Scan for the cell matching the given text and deliver its (x, y) coordinate at center. 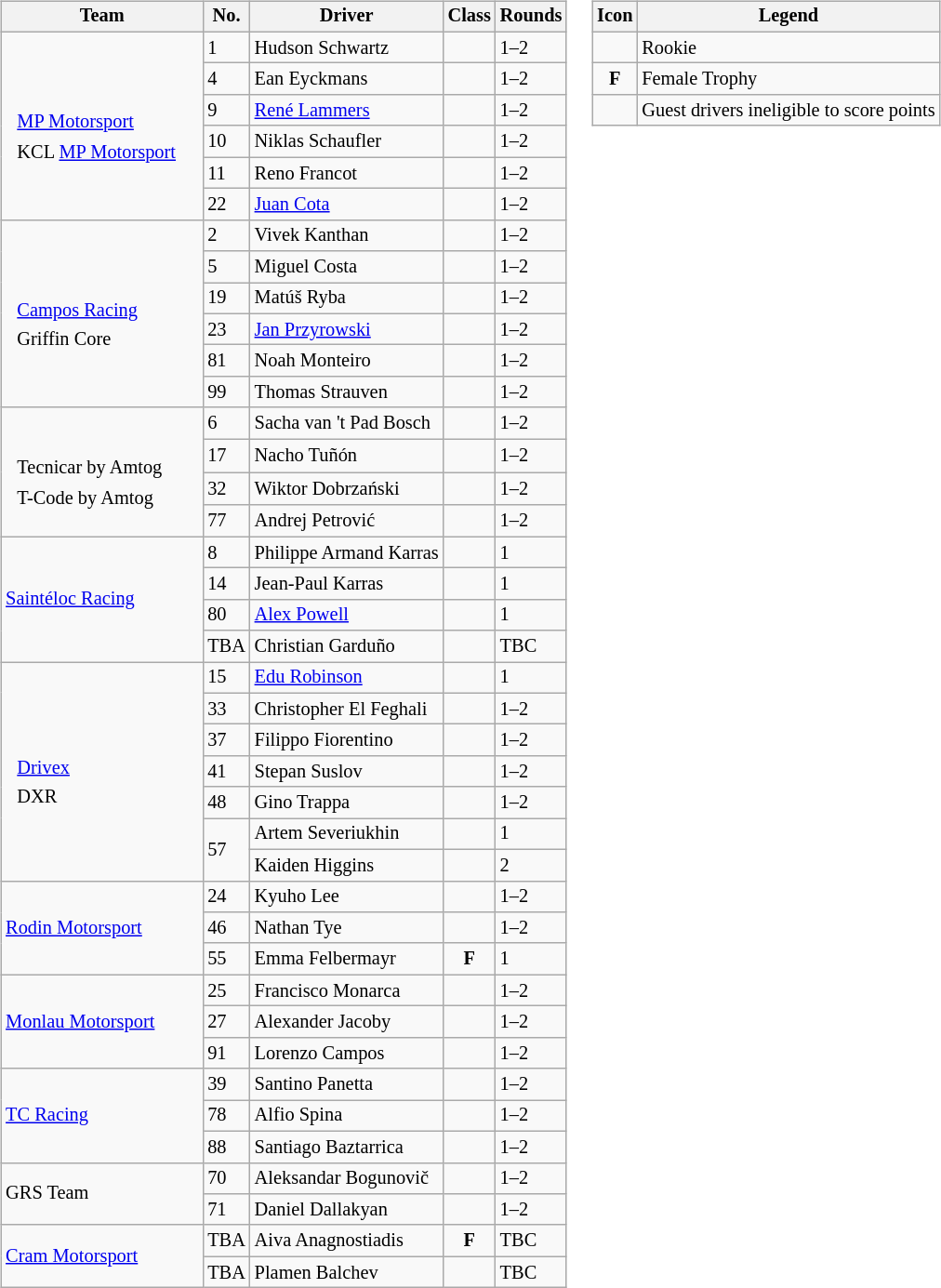
10 (226, 141)
Griffin Core (77, 339)
Christopher El Feghali (347, 709)
Thomas Strauven (347, 392)
Nathan Tye (347, 928)
88 (226, 1147)
46 (226, 928)
24 (226, 896)
Plamen Balchev (347, 1272)
4 (226, 79)
Kyuho Lee (347, 896)
Tecnicar by Amtog (89, 468)
9 (226, 111)
Gino Trappa (347, 803)
MP Motorsport KCL MP Motorsport (102, 126)
11 (226, 173)
Francisco Monarca (347, 990)
Stepan Suslov (347, 772)
Rookie (789, 47)
32 (226, 489)
81 (226, 361)
17 (226, 456)
Kaiden Higgins (347, 865)
39 (226, 1084)
37 (226, 740)
14 (226, 584)
Tecnicar by Amtog T-Code by Amtog (102, 472)
27 (226, 1022)
Noah Monteiro (347, 361)
77 (226, 521)
Matúš Ryba (347, 299)
57 (226, 850)
Legend (789, 17)
Guest drivers ineligible to score points (789, 111)
KCL MP Motorsport (97, 152)
15 (226, 678)
Ean Eyckmans (347, 79)
Class (470, 17)
71 (226, 1210)
Campos Racing (77, 310)
91 (226, 1053)
55 (226, 959)
Nacho Tuñón (347, 456)
Drivex (43, 767)
Rodin Motorsport (102, 928)
25 (226, 990)
6 (226, 424)
Daniel Dallakyan (347, 1210)
Saintéloc Racing (102, 599)
Vivek Kanthan (347, 235)
78 (226, 1116)
99 (226, 392)
Sacha van 't Pad Bosch (347, 424)
Hudson Schwartz (347, 47)
Alfio Spina (347, 1116)
Aleksandar Bogunovič (347, 1178)
Juan Cota (347, 205)
Monlau Motorsport (102, 1021)
5 (226, 267)
Emma Felbermayr (347, 959)
TC Racing (102, 1116)
19 (226, 299)
Santiago Baztarrica (347, 1147)
Driver (347, 17)
48 (226, 803)
80 (226, 615)
Team (102, 17)
Female Trophy (789, 79)
GRS Team (102, 1194)
Edu Robinson (347, 678)
Niklas Schaufler (347, 141)
Alexander Jacoby (347, 1022)
70 (226, 1178)
41 (226, 772)
Reno Francot (347, 173)
Andrej Petrović (347, 521)
Campos Racing Griffin Core (102, 313)
Rounds (532, 17)
Philippe Armand Karras (347, 552)
Miguel Costa (347, 267)
22 (226, 205)
Artem Severiukhin (347, 834)
René Lammers (347, 111)
Filippo Fiorentino (347, 740)
Aiva Anagnostiadis (347, 1241)
33 (226, 709)
Alex Powell (347, 615)
No. (226, 17)
Jean-Paul Karras (347, 584)
Wiktor Dobrzański (347, 489)
Drivex DXR (102, 772)
8 (226, 552)
Cram Motorsport (102, 1255)
Lorenzo Campos (347, 1053)
DXR (43, 797)
Santino Panetta (347, 1084)
MP Motorsport (97, 122)
23 (226, 329)
Jan Przyrowski (347, 329)
T-Code by Amtog (89, 498)
Christian Garduño (347, 646)
Icon (615, 17)
